Return (X, Y) of the center of cell containing provided text 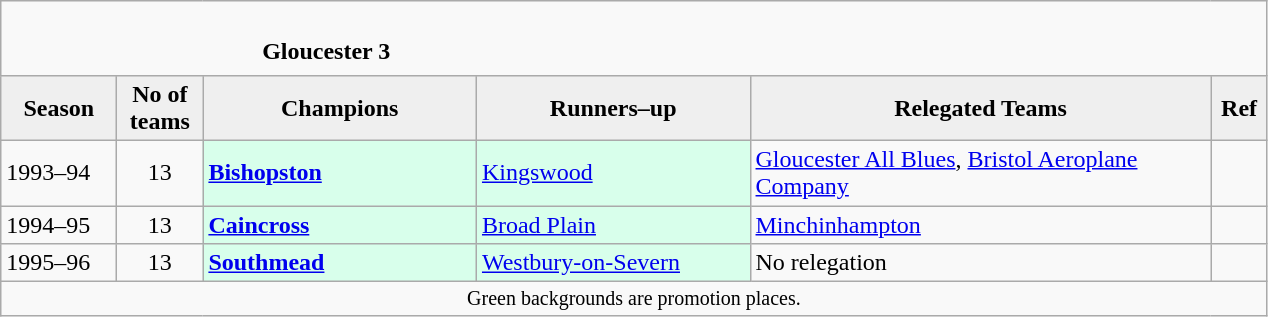
Minchinhampton (980, 225)
Gloucester All Blues, Bristol Aeroplane Company (980, 172)
Relegated Teams (980, 108)
1993–94 (59, 172)
Ref (1239, 108)
No relegation (980, 263)
No of teams (160, 108)
Bishopston (340, 172)
Broad Plain (613, 225)
Westbury-on-Severn (613, 263)
Runners–up (613, 108)
Season (59, 108)
Southmead (340, 263)
1994–95 (59, 225)
Kingswood (613, 172)
Caincross (340, 225)
Champions (340, 108)
1995–96 (59, 263)
Green backgrounds are promotion places. (634, 298)
